Scan for the cell matching the given text and deliver its [X, Y] coordinate at center. 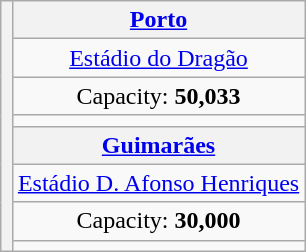
Guimarães [158, 145]
Estádio do Dragão [158, 58]
Porto [158, 20]
Estádio D. Afonso Henriques [158, 183]
Capacity: 50,033 [158, 96]
Capacity: 30,000 [158, 221]
